Locate the cell with the specified text and output its (x, y) center coordinate. 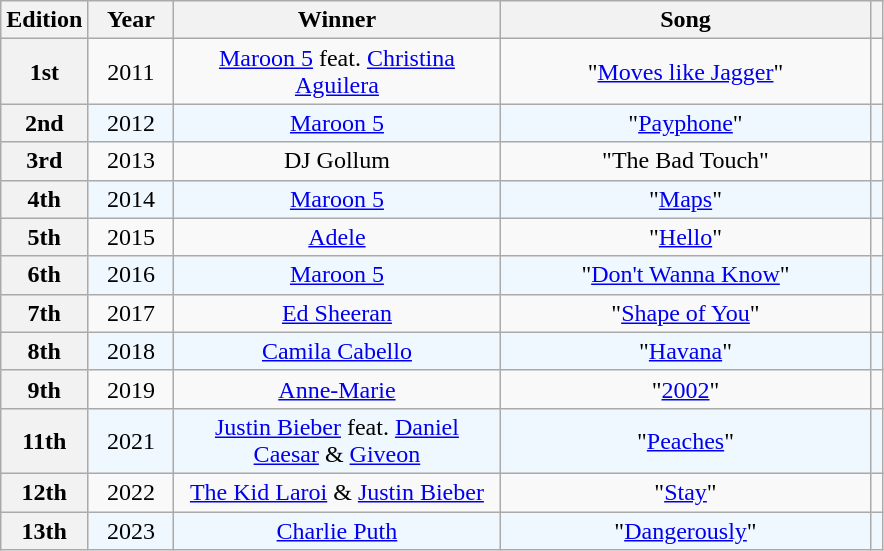
Maroon 5 feat. Christina Aguilera (337, 72)
2016 (131, 275)
Edition (44, 20)
5th (44, 237)
Justin Bieber feat. Daniel Caesar & Giveon (337, 440)
6th (44, 275)
"Don't Wanna Know" (686, 275)
"Maps" (686, 199)
Anne-Marie (337, 389)
"2002" (686, 389)
13th (44, 531)
8th (44, 351)
2023 (131, 531)
2021 (131, 440)
4th (44, 199)
2019 (131, 389)
2011 (131, 72)
"Havana" (686, 351)
2018 (131, 351)
Adele (337, 237)
The Kid Laroi & Justin Bieber (337, 492)
2013 (131, 161)
Year (131, 20)
DJ Gollum (337, 161)
"Hello" (686, 237)
"The Bad Touch" (686, 161)
7th (44, 313)
"Shape of You" (686, 313)
Song (686, 20)
2014 (131, 199)
2015 (131, 237)
"Stay" (686, 492)
Winner (337, 20)
9th (44, 389)
12th (44, 492)
11th (44, 440)
Ed Sheeran (337, 313)
2nd (44, 123)
1st (44, 72)
Camila Cabello (337, 351)
"Payphone" (686, 123)
2012 (131, 123)
Charlie Puth (337, 531)
"Dangerously" (686, 531)
"Moves like Jagger" (686, 72)
2022 (131, 492)
"Peaches" (686, 440)
2017 (131, 313)
3rd (44, 161)
